Detect which cell encompasses the target text, then output its (x, y) center coordinate. 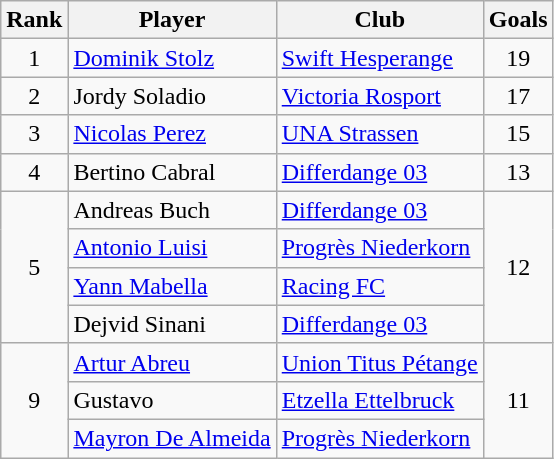
Dejvid Sinani (172, 324)
Jordy Soladio (172, 96)
Mayron De Almeida (172, 438)
4 (34, 172)
19 (518, 58)
9 (34, 400)
17 (518, 96)
Etzella Ettelbruck (380, 400)
Antonio Luisi (172, 248)
Goals (518, 20)
Swift Hesperange (380, 58)
11 (518, 400)
Artur Abreu (172, 362)
Yann Mabella (172, 286)
Victoria Rosport (380, 96)
Nicolas Perez (172, 134)
12 (518, 267)
Player (172, 20)
Andreas Buch (172, 210)
2 (34, 96)
Union Titus Pétange (380, 362)
Gustavo (172, 400)
3 (34, 134)
Bertino Cabral (172, 172)
5 (34, 267)
Rank (34, 20)
1 (34, 58)
Dominik Stolz (172, 58)
UNA Strassen (380, 134)
Racing FC (380, 286)
13 (518, 172)
Club (380, 20)
15 (518, 134)
